Identify which cell holds the provided text, then report its (x, y) central coordinate. 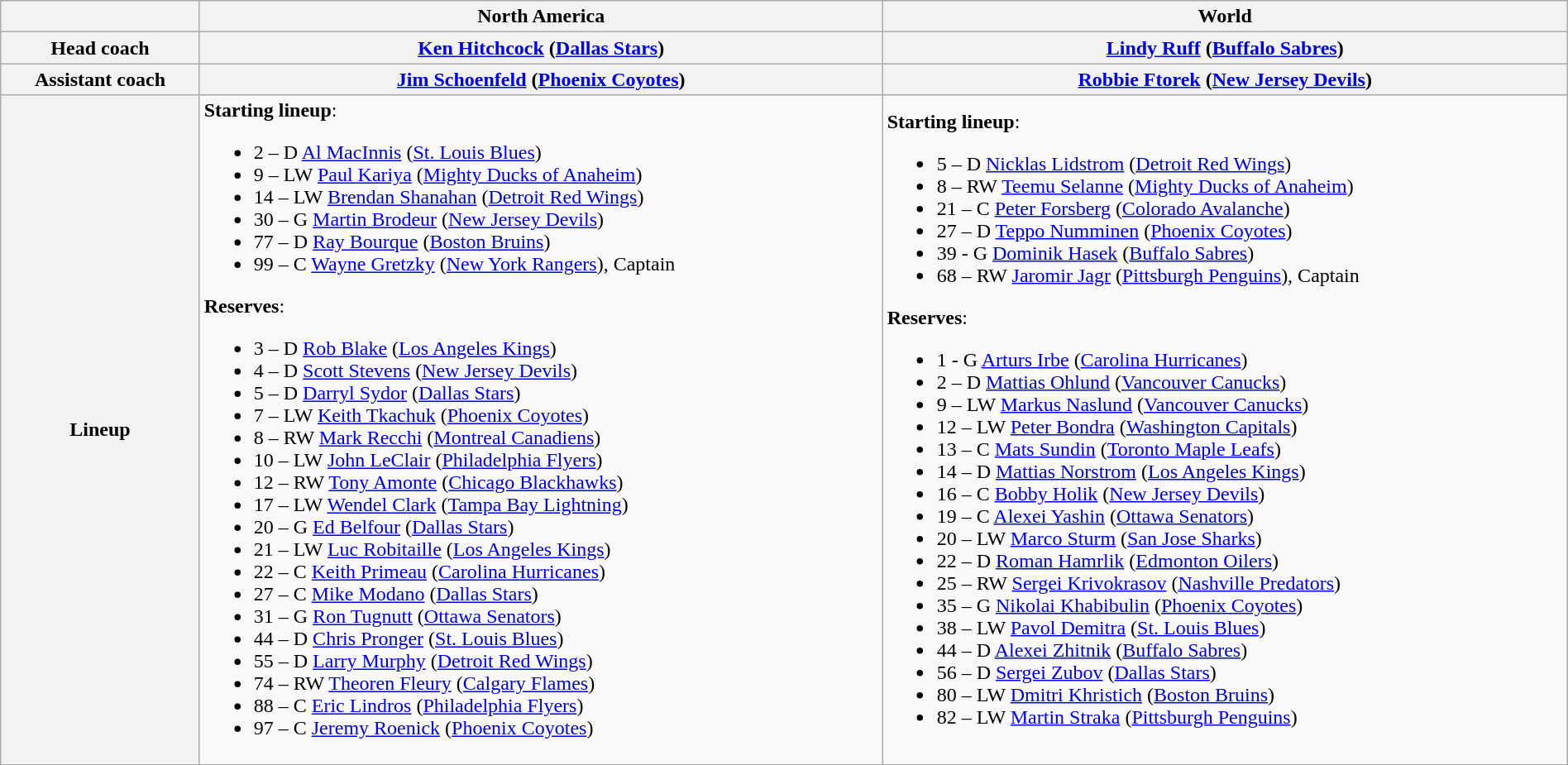
Jim Schoenfeld (Phoenix Coyotes) (541, 79)
Robbie Ftorek (New Jersey Devils) (1225, 79)
Lineup (100, 430)
North America (541, 17)
Lindy Ruff (Buffalo Sabres) (1225, 48)
World (1225, 17)
Assistant coach (100, 79)
Head coach (100, 48)
Ken Hitchcock (Dallas Stars) (541, 48)
